Pinpoint the cell where the given text exists, returning its (X, Y) midpoint coordinate. 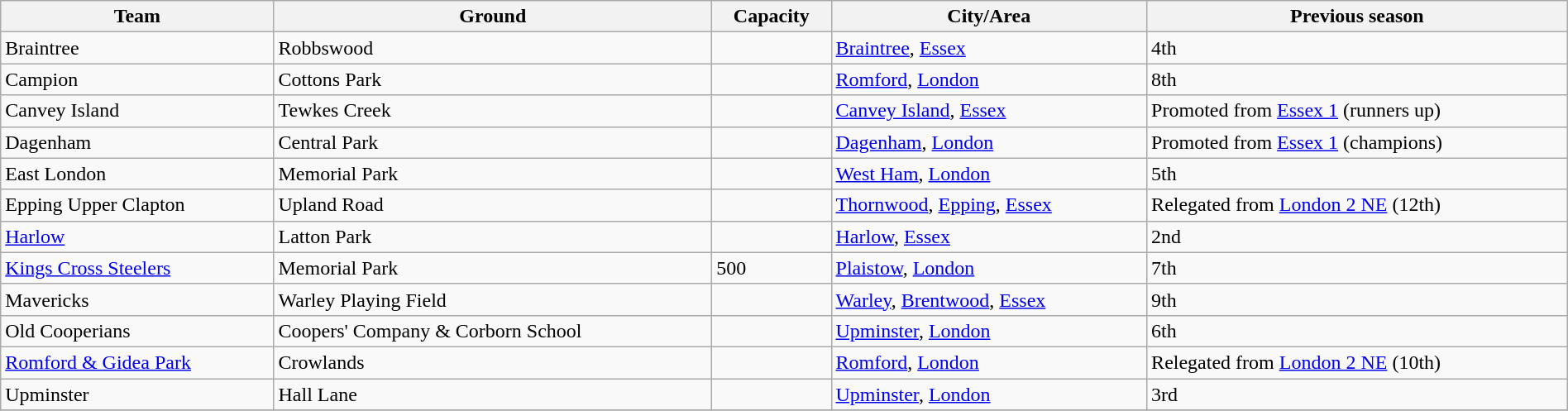
Harlow (137, 237)
Promoted from Essex 1 (champions) (1358, 142)
Cottons Park (493, 79)
Capacity (772, 17)
Warley Playing Field (493, 299)
Campion (137, 79)
Team (137, 17)
6th (1358, 331)
Mavericks (137, 299)
Braintree (137, 48)
9th (1358, 299)
Kings Cross Steelers (137, 268)
Warley, Brentwood, Essex (989, 299)
Dagenham (137, 142)
Romford & Gidea Park (137, 362)
500 (772, 268)
2nd (1358, 237)
Epping Upper Clapton (137, 205)
3rd (1358, 394)
Robbswood (493, 48)
Central Park (493, 142)
Thornwood, Epping, Essex (989, 205)
Canvey Island, Essex (989, 111)
Latton Park (493, 237)
4th (1358, 48)
7th (1358, 268)
East London (137, 174)
Plaistow, London (989, 268)
Canvey Island (137, 111)
Promoted from Essex 1 (runners up) (1358, 111)
Previous season (1358, 17)
8th (1358, 79)
Tewkes Creek (493, 111)
Upminster (137, 394)
Ground (493, 17)
Upland Road (493, 205)
Coopers' Company & Corborn School (493, 331)
5th (1358, 174)
Old Cooperians (137, 331)
Crowlands (493, 362)
Braintree, Essex (989, 48)
Hall Lane (493, 394)
City/Area (989, 17)
Harlow, Essex (989, 237)
Dagenham, London (989, 142)
Relegated from London 2 NE (12th) (1358, 205)
Relegated from London 2 NE (10th) (1358, 362)
West Ham, London (989, 174)
